Detect which cell encompasses the target text, then output its [x, y] center coordinate. 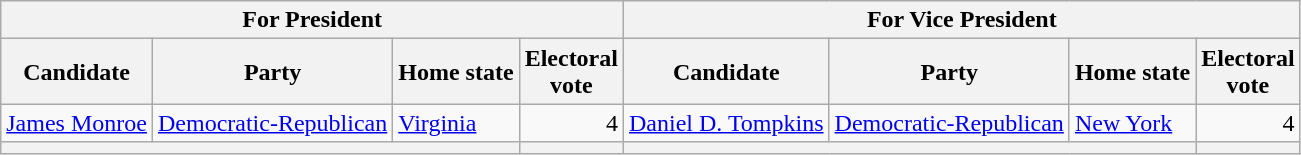
For President [312, 20]
For Vice President [962, 20]
New York [1132, 123]
James Monroe [77, 123]
Virginia [456, 123]
Daniel D. Tompkins [726, 123]
